Return [X, Y] of the center of cell containing provided text 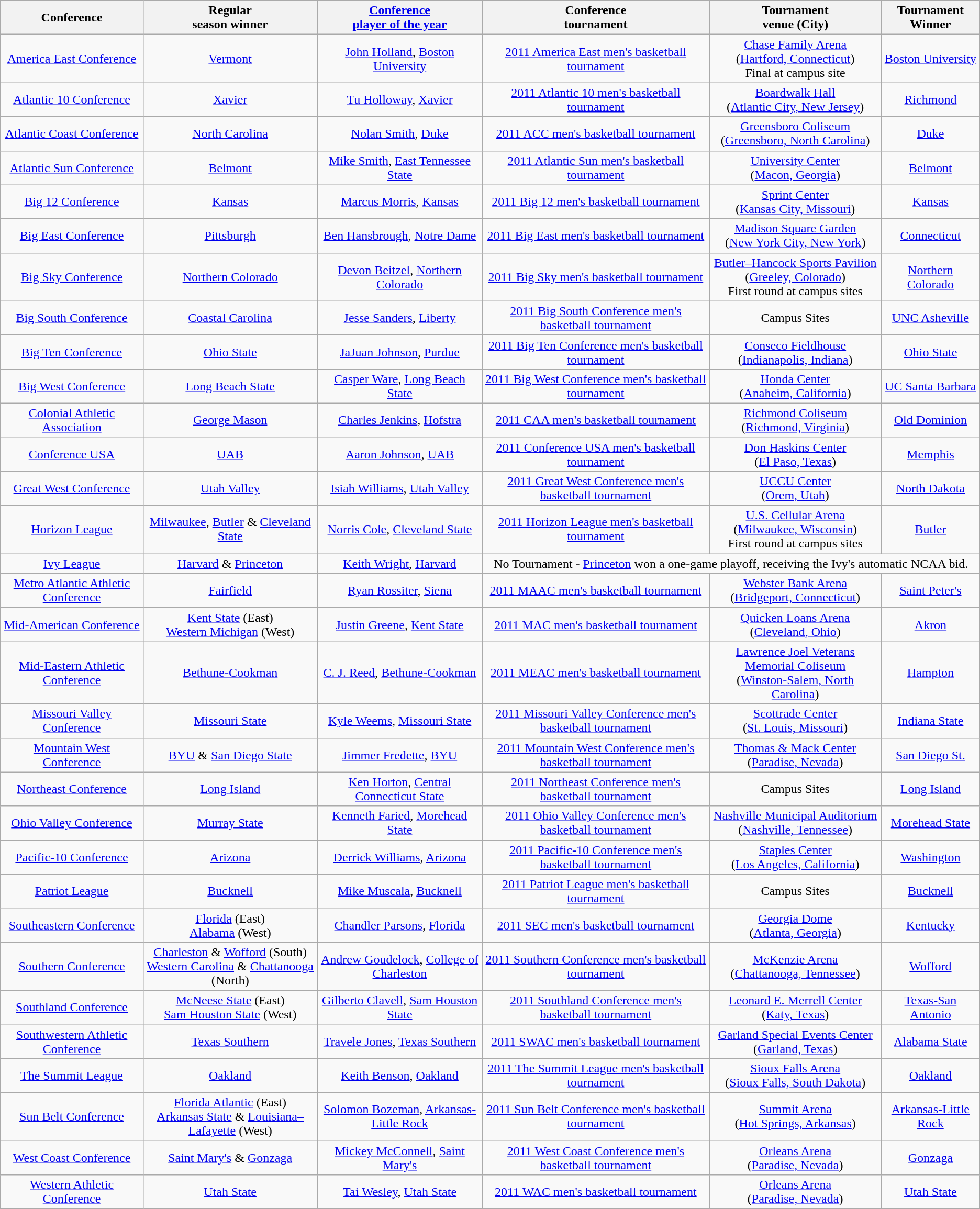
Keith Benson, Oakland [400, 1076]
Keith Wright, Harvard [400, 564]
Morehead State [931, 823]
Leonard E. Merrell Center(Katy, Texas) [796, 1007]
North Carolina [230, 134]
Andrew Goudelock, College of Charleston [400, 966]
Big West Conference [72, 386]
Kent State (East) Western Michigan (West) [230, 625]
Big Ten Conference [72, 352]
2011 Big 12 men's basketball tournament [596, 202]
Butler–Hancock Sports Pavilion(Greeley, Colorado) First round at campus sites [796, 277]
Jesse Sanders, Liberty [400, 318]
Indiana State [931, 721]
Ben Hansbrough, Notre Dame [400, 236]
McKenzie Arena(Chattanooga, Tennessee) [796, 966]
Metro Atlantic Athletic Conference [72, 590]
Summit Arena(Hot Springs, Arkansas) [796, 1117]
Richmond [931, 99]
2011 CAA men's basketball tournament [596, 420]
Ryan Rossiter, Siena [400, 590]
Wofford [931, 966]
Missouri Valley Conference [72, 721]
Aaron Johnson, UAB [400, 454]
America East Conference [72, 59]
2011 SWAC men's basketball tournament [596, 1042]
2011 WAC men's basketball tournament [596, 1192]
Florida (East)Alabama (West) [230, 925]
Chandler Parsons, Florida [400, 925]
Old Dominion [931, 420]
Conference tournament [596, 18]
Saint Mary's & Gonzaga [230, 1158]
John Holland, Boston University [400, 59]
2011 Atlantic 10 men's basketball tournament [596, 99]
Travele Jones, Texas Southern [400, 1042]
Missouri State [230, 721]
2011 America East men's basketball tournament [596, 59]
Jimmer Fredette, BYU [400, 755]
Conference USA [72, 454]
Devon Beitzel, Northern Colorado [400, 277]
BYU & San Diego State [230, 755]
West Coast Conference [72, 1158]
2011 MAAC men's basketball tournament [596, 590]
2011 Conference USA men's basketball tournament [596, 454]
Isiah Williams, Utah Valley [400, 489]
Madison Square Garden(New York City, New York) [796, 236]
Saint Peter's [931, 590]
George Mason [230, 420]
Washington [931, 857]
Southern Conference [72, 966]
Charleston & Wofford (South)Western Carolina & Chattanooga (North) [230, 966]
Memphis [931, 454]
Pittsburgh [230, 236]
Sun Belt Conference [72, 1117]
University Center(Macon, Georgia) [796, 167]
Bethune-Cookman [230, 673]
Big 12 Conference [72, 202]
Kenneth Faried, Morehead State [400, 823]
Vermont [230, 59]
2011 MEAC men's basketball tournament [596, 673]
Tournament Winner [931, 18]
Mike Smith, East Tennessee State [400, 167]
Derrick Williams, Arizona [400, 857]
Atlantic Sun Conference [72, 167]
UCCU Center(Orem, Utah) [796, 489]
Conference [72, 18]
2011 Great West Conference men's basketball tournament [596, 489]
Great West Conference [72, 489]
Atlantic 10 Conference [72, 99]
Webster Bank Arena(Bridgeport, Connecticut) [796, 590]
Akron [931, 625]
JaJuan Johnson, Purdue [400, 352]
Boardwalk Hall (Atlantic City, New Jersey) [796, 99]
Atlantic Coast Conference [72, 134]
Fairfield [230, 590]
Don Haskins Center(El Paso, Texas) [796, 454]
Milwaukee, Butler & Cleveland State [230, 530]
2011 Sun Belt Conference men's basketball tournament [596, 1117]
Tournament venue (City) [796, 18]
2011 Northeast Conference men's basketball tournament [596, 789]
Xavier [230, 99]
Southeastern Conference [72, 925]
2011 Big East men's basketball tournament [596, 236]
No Tournament - Princeton won a one-game playoff, receiving the Ivy's automatic NCAA bid. [731, 564]
Southwestern Athletic Conference [72, 1042]
Texas-San Antonio [931, 1007]
Patriot League [72, 891]
2011 Horizon League men's basketball tournament [596, 530]
Ken Horton, Central Connecticut State [400, 789]
Colonial Athletic Association [72, 420]
Butler [931, 530]
UAB [230, 454]
Regular season winner [230, 18]
U.S. Cellular Arena(Milwaukee, Wisconsin)First round at campus sites [796, 530]
2011 Atlantic Sun men's basketball tournament [596, 167]
2011 Big West Conference men's basketball tournament [596, 386]
Northeast Conference [72, 789]
2011 Big Sky men's basketball tournament [596, 277]
Mid-Eastern Athletic Conference [72, 673]
McNeese State (East) Sam Houston State (West) [230, 1007]
San Diego St. [931, 755]
Mickey McConnell, Saint Mary's [400, 1158]
Harvard & Princeton [230, 564]
Sioux Falls Arena(Sioux Falls, South Dakota) [796, 1076]
Duke [931, 134]
Arizona [230, 857]
Richmond Coliseum(Richmond, Virginia) [796, 420]
Kentucky [931, 925]
Mountain West Conference [72, 755]
Ohio Valley Conference [72, 823]
Conference player of the year [400, 18]
Big East Conference [72, 236]
2011 The Summit League men's basketball tournament [596, 1076]
Horizon League [72, 530]
Florida Atlantic (East)Arkansas State & Louisiana–Lafayette (West) [230, 1117]
Utah Valley [230, 489]
Justin Greene, Kent State [400, 625]
Big Sky Conference [72, 277]
Honda Center(Anaheim, California) [796, 386]
Lawrence Joel Veterans Memorial Coliseum(Winston-Salem, North Carolina) [796, 673]
2011 MAC men's basketball tournament [596, 625]
2011 Ohio Valley Conference men's basketball tournament [596, 823]
Casper Ware, Long Beach State [400, 386]
Mike Muscala, Bucknell [400, 891]
Long Beach State [230, 386]
Charles Jenkins, Hofstra [400, 420]
2011 Missouri Valley Conference men's basketball tournament [596, 721]
2011 Southland Conference men's basketball tournament [596, 1007]
Norris Cole, Cleveland State [400, 530]
UC Santa Barbara [931, 386]
Tai Wesley, Utah State [400, 1192]
2011 Big South Conference men's basketball tournament [596, 318]
North Dakota [931, 489]
Coastal Carolina [230, 318]
Kyle Weems, Missouri State [400, 721]
Marcus Morris, Kansas [400, 202]
2011 Mountain West Conference men's basketball tournament [596, 755]
Nashville Municipal Auditorium(Nashville, Tennessee) [796, 823]
The Summit League [72, 1076]
Tu Holloway, Xavier [400, 99]
Georgia Dome(Atlanta, Georgia) [796, 925]
Solomon Bozeman, Arkansas-Little Rock [400, 1117]
Alabama State [931, 1042]
Pacific-10 Conference [72, 857]
Thomas & Mack Center(Paradise, Nevada) [796, 755]
2011 Southern Conference men's basketball tournament [596, 966]
Conseco Fieldhouse(Indianapolis, Indiana) [796, 352]
Gonzaga [931, 1158]
Scottrade Center(St. Louis, Missouri) [796, 721]
Western Athletic Conference [72, 1192]
Chase Family Arena (Hartford, Connecticut) Final at campus site [796, 59]
Ivy League [72, 564]
Big South Conference [72, 318]
Gilberto Clavell, Sam Houston State [400, 1007]
Mid-American Conference [72, 625]
Arkansas-Little Rock [931, 1117]
Quicken Loans Arena(Cleveland, Ohio) [796, 625]
Murray State [230, 823]
2011 West Coast Conference men's basketball tournament [596, 1158]
Southland Conference [72, 1007]
Boston University [931, 59]
Texas Southern [230, 1042]
2011 Pacific-10 Conference men's basketball tournament [596, 857]
Staples Center(Los Angeles, California) [796, 857]
Hampton [931, 673]
C. J. Reed, Bethune-Cookman [400, 673]
Nolan Smith, Duke [400, 134]
Garland Special Events Center(Garland, Texas) [796, 1042]
2011 SEC men's basketball tournament [596, 925]
UNC Asheville [931, 318]
Greensboro Coliseum(Greensboro, North Carolina) [796, 134]
2011 ACC men's basketball tournament [596, 134]
Sprint Center(Kansas City, Missouri) [796, 202]
2011 Big Ten Conference men's basketball tournament [596, 352]
2011 Patriot League men's basketball tournament [596, 891]
Connecticut [931, 236]
